Return the (X, Y) coordinate for the center point of the cell that contains the specified text.  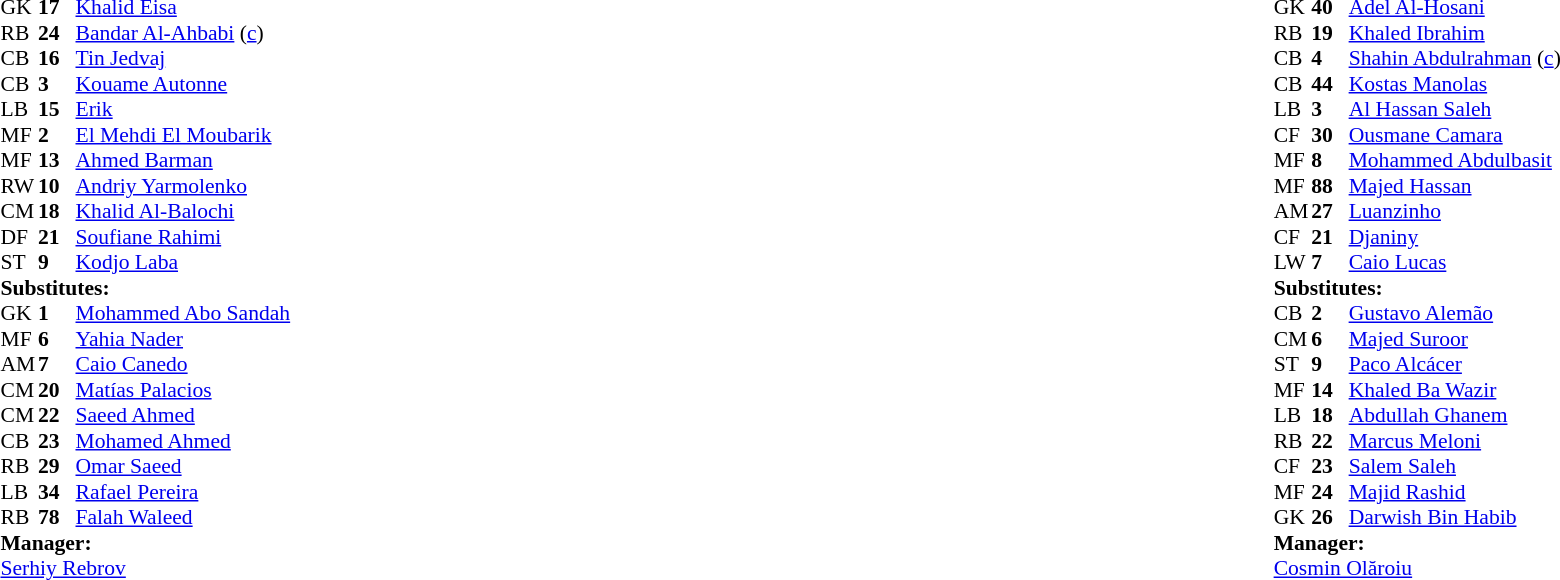
44 (1330, 84)
88 (1330, 186)
Kodjo Laba (184, 263)
Yahia Nader (184, 339)
El Mehdi El Moubarik (184, 135)
Ahmed Barman (184, 161)
Saeed Ahmed (184, 415)
27 (1330, 211)
26 (1330, 517)
15 (57, 109)
RW (19, 186)
8 (1330, 161)
Tin Jedvaj (184, 59)
14 (1330, 390)
20 (57, 390)
Soufiane Rahimi (184, 237)
Falah Waleed (184, 517)
Khalid Al-Balochi (184, 211)
Mohamed Ahmed (184, 441)
30 (1330, 135)
10 (57, 186)
34 (57, 492)
Manager: (145, 543)
16 (57, 59)
Rafael Pereira (184, 492)
LW (1293, 263)
29 (57, 467)
Mohammed Abo Sandah (184, 313)
13 (57, 161)
Caio Canedo (184, 365)
Matías Palacios (184, 390)
DF (19, 237)
4 (1330, 59)
78 (57, 517)
Omar Saeed (184, 467)
Kouame Autonne (184, 84)
19 (1330, 33)
1 (57, 313)
Erik (184, 109)
Andriy Yarmolenko (184, 186)
Substitutes: (145, 288)
Bandar Al-Ahbabi (c) (184, 33)
